Extract the (X, Y) coordinate from the center of the cell holding the provided text.  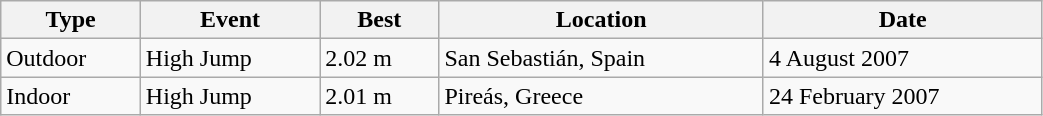
San Sebastián, Spain (602, 58)
Event (230, 20)
Indoor (71, 96)
Outdoor (71, 58)
Best (380, 20)
4 August 2007 (902, 58)
Type (71, 20)
2.01 m (380, 96)
24 February 2007 (902, 96)
Location (602, 20)
Date (902, 20)
2.02 m (380, 58)
Pireás, Greece (602, 96)
